Pinpoint the cell where the given text exists, returning its [x, y] midpoint coordinate. 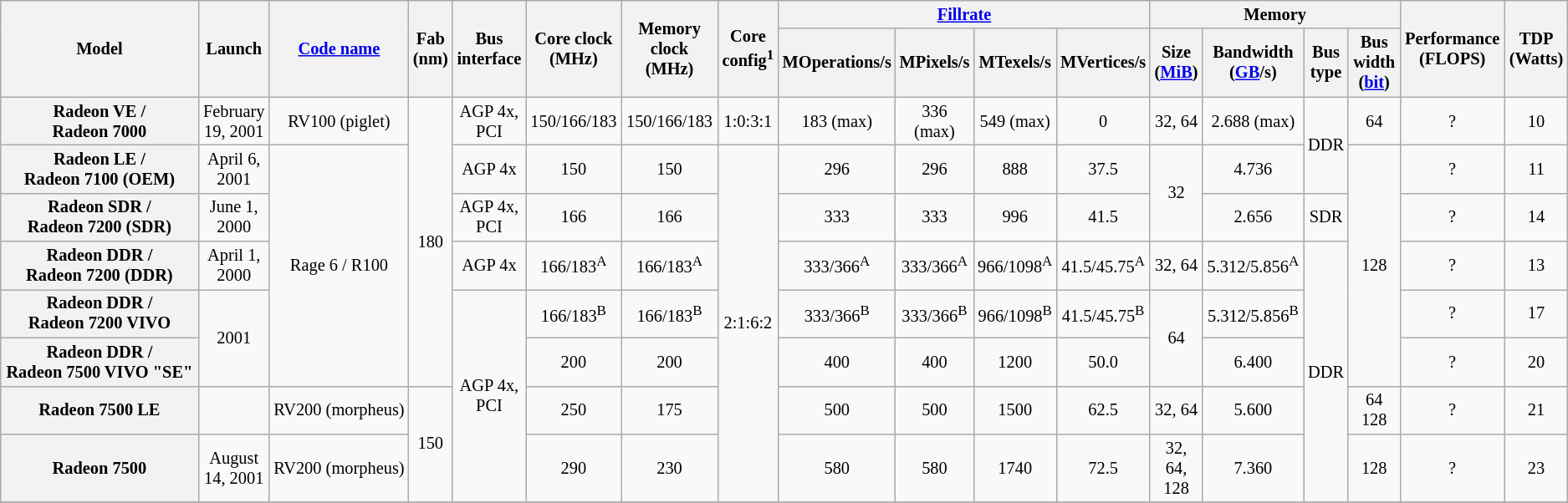
23 [1536, 468]
Core config1 [748, 48]
10 [1536, 121]
Performance (FLOPS) [1452, 48]
Bus type [1326, 63]
183 (max) [837, 121]
2001 [234, 338]
996 [1015, 217]
Bandwidth (GB/s) [1253, 63]
5.312/5.856A [1253, 266]
1740 [1015, 468]
1:0:3:1 [748, 121]
7.360 [1253, 468]
1500 [1015, 410]
21 [1536, 410]
32 [1176, 192]
Memory clock (MHz) [669, 48]
Rage 6 / R100 [339, 265]
MTexels/s [1015, 63]
64128 [1374, 410]
62.5 [1103, 410]
20 [1536, 362]
6.400 [1253, 362]
230 [669, 468]
0 [1103, 121]
June 1, 2000 [234, 217]
February 19, 2001 [234, 121]
RV100 (piglet) [339, 121]
336 (max) [935, 121]
250 [574, 410]
888 [1015, 169]
2.688 (max) [1253, 121]
175 [669, 410]
32, 64, 128 [1176, 468]
Core clock (MHz) [574, 48]
Radeon 7500 LE [100, 410]
Memory [1274, 14]
Radeon 7500 [100, 468]
966/1098B [1015, 313]
MOperations/s [837, 63]
549 (max) [1015, 121]
41.5/45.75B [1103, 313]
Radeon DDR / Radeon 7200 VIVO [100, 313]
Bus interface [489, 48]
April 6, 2001 [234, 169]
72.5 [1103, 468]
Code name [339, 48]
2:1:6:2 [748, 323]
Model [100, 48]
TDP (Watts) [1536, 48]
966/1098A [1015, 266]
Fab (nm) [430, 48]
MPixels/s [935, 63]
290 [574, 468]
1200 [1015, 362]
MVertices/s [1103, 63]
14 [1536, 217]
SDR [1326, 217]
37.5 [1103, 169]
April 1, 2000 [234, 266]
Radeon DDR / Radeon 7200 (DDR) [100, 266]
Bus width (bit) [1374, 63]
17 [1536, 313]
Launch [234, 48]
50.0 [1103, 362]
Radeon SDR / Radeon 7200 (SDR) [100, 217]
Radeon VE / Radeon 7000 [100, 121]
41.5 [1103, 217]
5.600 [1253, 410]
41.5/45.75A [1103, 266]
13 [1536, 266]
Fillrate [964, 14]
5.312/5.856B [1253, 313]
4.736 [1253, 169]
Radeon LE / Radeon 7100 (OEM) [100, 169]
180 [430, 241]
Size (MiB) [1176, 63]
Radeon DDR / Radeon 7500 VIVO "SE" [100, 362]
August 14, 2001 [234, 468]
2.656 [1253, 217]
11 [1536, 169]
